Scan for the cell matching the given text and deliver its (X, Y) coordinate at center. 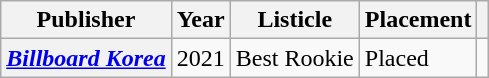
Best Rookie (294, 58)
Publisher (86, 20)
2021 (200, 58)
Placed (418, 58)
Listicle (294, 20)
Placement (418, 20)
Billboard Korea (86, 58)
Year (200, 20)
